Detect which cell encompasses the target text, then output its (X, Y) center coordinate. 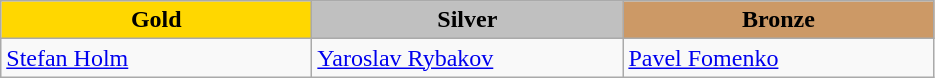
Silver (468, 20)
Stefan Holm (156, 58)
Pavel Fomenko (778, 58)
Yaroslav Rybakov (468, 58)
Bronze (778, 20)
Gold (156, 20)
